Return (X, Y) of the center of cell containing provided text 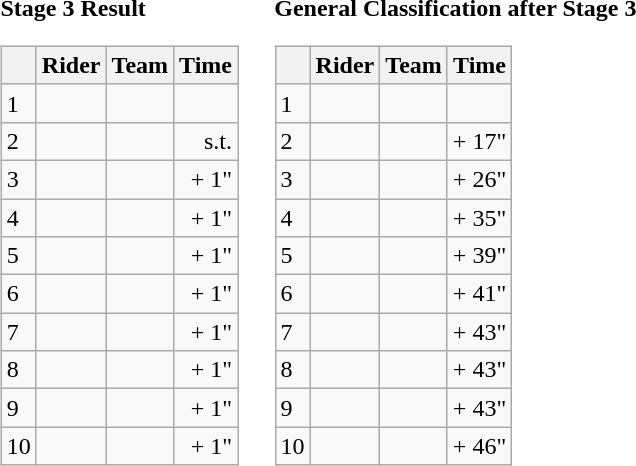
+ 46" (479, 446)
s.t. (206, 141)
+ 35" (479, 217)
+ 39" (479, 256)
+ 26" (479, 179)
+ 17" (479, 141)
+ 41" (479, 294)
